For the text-containing cell, return its midpoint in (x, y) coordinate format. 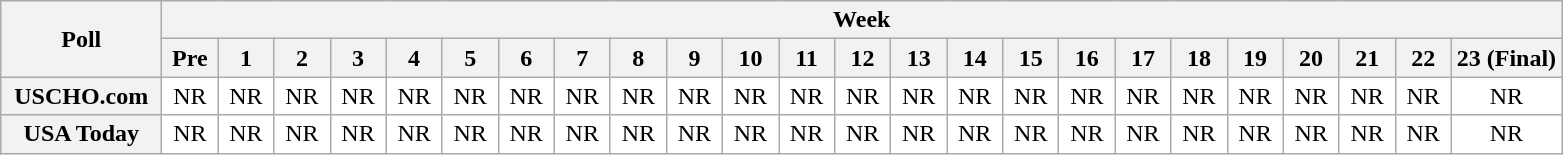
2 (302, 58)
19 (1255, 58)
Pre (190, 58)
14 (975, 58)
3 (358, 58)
23 (Final) (1506, 58)
Week (862, 20)
16 (1087, 58)
13 (919, 58)
USCHO.com (82, 96)
20 (1311, 58)
17 (1143, 58)
12 (863, 58)
6 (526, 58)
4 (414, 58)
1 (246, 58)
Poll (82, 39)
22 (1423, 58)
21 (1367, 58)
11 (806, 58)
10 (750, 58)
15 (1031, 58)
USA Today (82, 134)
5 (470, 58)
9 (694, 58)
8 (638, 58)
18 (1199, 58)
7 (582, 58)
